From the cell containing the given text, extract its center point as [x, y] coordinate. 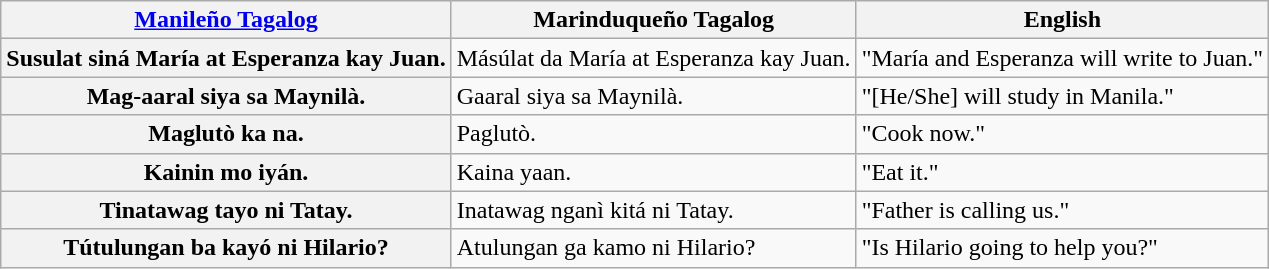
"María and Esperanza will write to Juan." [1062, 58]
"Father is calling us." [1062, 210]
Tinatawag tayo ni Tatay. [226, 210]
Tútulungan ba kayó ni Hilario? [226, 248]
Marinduqueño Tagalog [654, 20]
"Cook now." [1062, 134]
Másúlat da María at Esperanza kay Juan. [654, 58]
Gaaral siya sa Maynilà. [654, 96]
Paglutò. [654, 134]
Susulat siná María at Esperanza kay Juan. [226, 58]
"Is Hilario going to help you?" [1062, 248]
Mag-aaral siya sa Maynilà. [226, 96]
Kainin mo iyán. [226, 172]
Kaina yaan. [654, 172]
Manileño Tagalog [226, 20]
English [1062, 20]
Atulungan ga kamo ni Hilario? [654, 248]
Inatawag nganì kitá ni Tatay. [654, 210]
"[He/She] will study in Manila." [1062, 96]
"Eat it." [1062, 172]
Maglutò ka na. [226, 134]
